Detect which cell encompasses the target text, then output its (x, y) center coordinate. 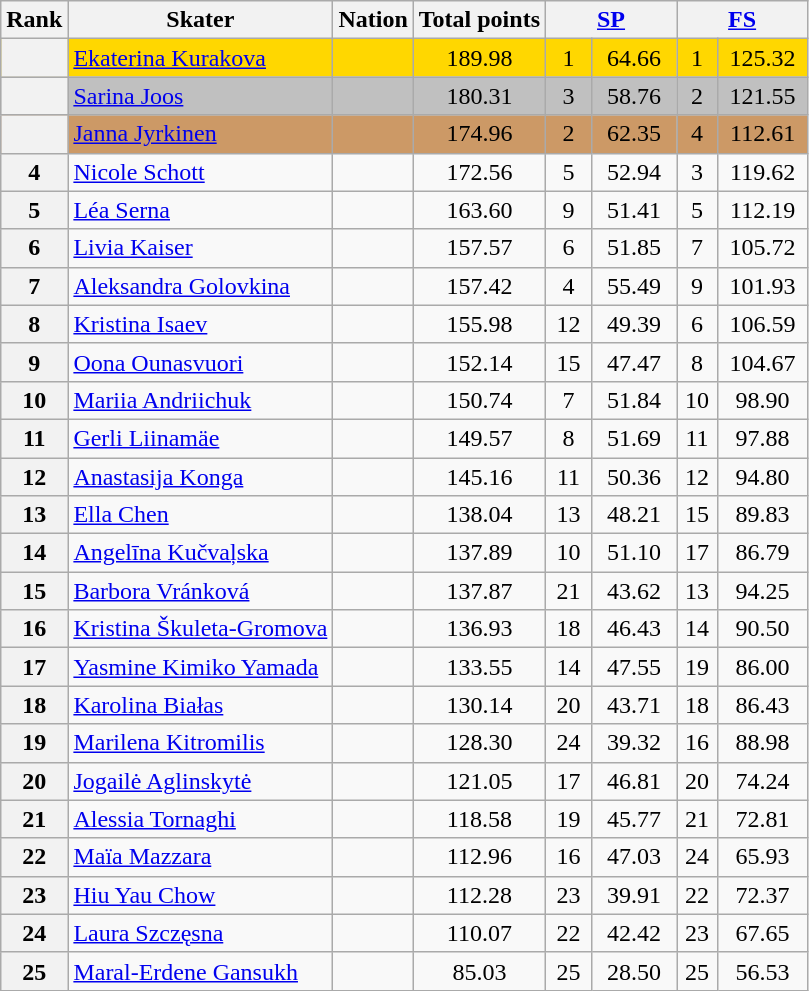
105.72 (763, 248)
28.50 (634, 971)
49.39 (634, 324)
128.30 (479, 743)
47.47 (634, 362)
118.58 (479, 819)
Anastasija Konga (200, 477)
174.96 (479, 134)
172.56 (479, 172)
112.61 (763, 134)
47.55 (634, 667)
Oona Ounasvuori (200, 362)
43.62 (634, 591)
58.76 (634, 96)
Barbora Vránková (200, 591)
136.93 (479, 629)
51.69 (634, 438)
74.24 (763, 781)
163.60 (479, 210)
48.21 (634, 515)
Kristina Isaev (200, 324)
Rank (34, 20)
88.98 (763, 743)
Kristina Škuleta-Gromova (200, 629)
Laura Szczęsna (200, 933)
97.88 (763, 438)
86.79 (763, 553)
Nicole Schott (200, 172)
112.96 (479, 857)
145.16 (479, 477)
138.04 (479, 515)
Hiu Yau Chow (200, 895)
39.32 (634, 743)
Karolina Białas (200, 705)
Angelīna Kučvaļska (200, 553)
39.91 (634, 895)
72.81 (763, 819)
110.07 (479, 933)
121.05 (479, 781)
94.25 (763, 591)
Ekaterina Kurakova (200, 58)
51.10 (634, 553)
51.84 (634, 400)
55.49 (634, 286)
45.77 (634, 819)
46.81 (634, 781)
150.74 (479, 400)
52.94 (634, 172)
Mariia Andriichuk (200, 400)
64.66 (634, 58)
65.93 (763, 857)
43.71 (634, 705)
42.42 (634, 933)
157.42 (479, 286)
121.55 (763, 96)
Alessia Tornaghi (200, 819)
98.90 (763, 400)
152.14 (479, 362)
62.35 (634, 134)
157.57 (479, 248)
Yasmine Kimiko Yamada (200, 667)
Skater (200, 20)
189.98 (479, 58)
Marilena Kitromilis (200, 743)
104.67 (763, 362)
130.14 (479, 705)
47.03 (634, 857)
Sarina Joos (200, 96)
Ella Chen (200, 515)
137.89 (479, 553)
86.00 (763, 667)
51.85 (634, 248)
Total points (479, 20)
Jogailė Aglinskytė (200, 781)
112.19 (763, 210)
Nation (373, 20)
FS (742, 20)
67.65 (763, 933)
94.80 (763, 477)
119.62 (763, 172)
46.43 (634, 629)
106.59 (763, 324)
86.43 (763, 705)
Livia Kaiser (200, 248)
112.28 (479, 895)
50.36 (634, 477)
Maïa Mazzara (200, 857)
90.50 (763, 629)
101.93 (763, 286)
133.55 (479, 667)
149.57 (479, 438)
Janna Jyrkinen (200, 134)
56.53 (763, 971)
85.03 (479, 971)
125.32 (763, 58)
SP (612, 20)
51.41 (634, 210)
Gerli Liinamäe (200, 438)
Aleksandra Golovkina (200, 286)
72.37 (763, 895)
89.83 (763, 515)
180.31 (479, 96)
Léa Serna (200, 210)
137.87 (479, 591)
155.98 (479, 324)
Maral-Erdene Gansukh (200, 971)
